Extract the [x, y] coordinate from the center of the cell holding the provided text.  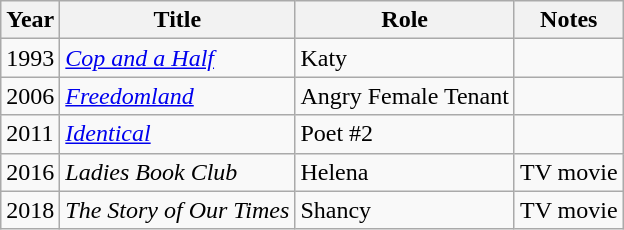
2011 [30, 134]
Year [30, 20]
Shancy [405, 210]
Helena [405, 172]
Cop and a Half [178, 58]
Title [178, 20]
2006 [30, 96]
Identical [178, 134]
Ladies Book Club [178, 172]
2016 [30, 172]
Notes [568, 20]
Role [405, 20]
2018 [30, 210]
Freedomland [178, 96]
Poet #2 [405, 134]
1993 [30, 58]
Katy [405, 58]
The Story of Our Times [178, 210]
Angry Female Tenant [405, 96]
